For the text-containing cell, return its midpoint in [x, y] coordinate format. 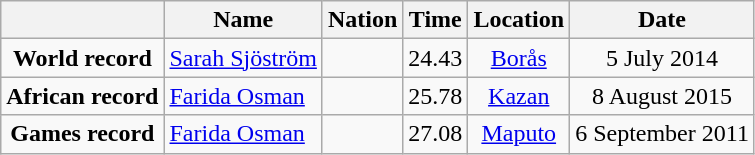
25.78 [436, 96]
5 July 2014 [662, 58]
Borås [519, 58]
World record [82, 58]
Sarah Sjöström [243, 58]
Location [519, 20]
Nation [362, 20]
Name [243, 20]
8 August 2015 [662, 96]
Games record [82, 134]
African record [82, 96]
Date [662, 20]
Maputo [519, 134]
Time [436, 20]
24.43 [436, 58]
6 September 2011 [662, 134]
Kazan [519, 96]
27.08 [436, 134]
